Detect which cell encompasses the target text, then output its (x, y) center coordinate. 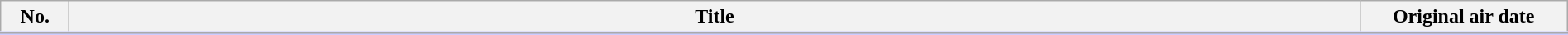
No. (35, 17)
Title (715, 17)
Original air date (1464, 17)
